Find where the given text appears and provide that cell's center as (x, y) coordinate. 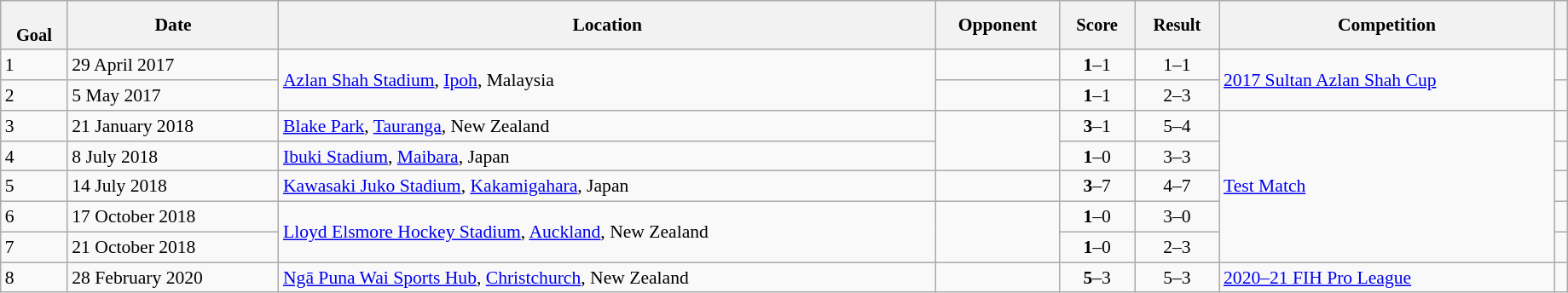
3–0 (1177, 217)
Test Match (1386, 187)
4–7 (1177, 187)
Lloyd Elsmore Hockey Stadium, Auckland, New Zealand (607, 232)
Blake Park, Tauranga, New Zealand (607, 126)
17 October 2018 (173, 217)
Opponent (998, 26)
Competition (1386, 26)
21 January 2018 (173, 126)
Ibuki Stadium, Maibara, Japan (607, 157)
6 (34, 217)
2017 Sultan Azlan Shah Cup (1386, 80)
7 (34, 248)
Kawasaki Juko Stadium, Kakamigahara, Japan (607, 187)
Ngā Puna Wai Sports Hub, Christchurch, New Zealand (607, 278)
29 April 2017 (173, 66)
3–7 (1097, 187)
28 February 2020 (173, 278)
Location (607, 26)
3 (34, 126)
Azlan Shah Stadium, Ipoh, Malaysia (607, 80)
Goal (34, 26)
21 October 2018 (173, 248)
2 (34, 95)
Result (1177, 26)
5 May 2017 (173, 95)
14 July 2018 (173, 187)
8 July 2018 (173, 157)
4 (34, 157)
2020–21 FIH Pro League (1386, 278)
8 (34, 278)
Date (173, 26)
1 (34, 66)
5–4 (1177, 126)
3–3 (1177, 157)
5 (34, 187)
Score (1097, 26)
3–1 (1097, 126)
